Return the (X, Y) coordinate for the center point of the cell that contains the specified text.  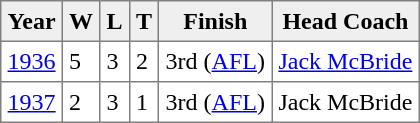
1 (144, 102)
Finish (216, 21)
W (81, 21)
1936 (32, 61)
5 (81, 61)
Head Coach (346, 21)
1937 (32, 102)
Year (32, 21)
L (115, 21)
T (144, 21)
